Extract the (x, y) coordinate from the center of the cell holding the provided text.  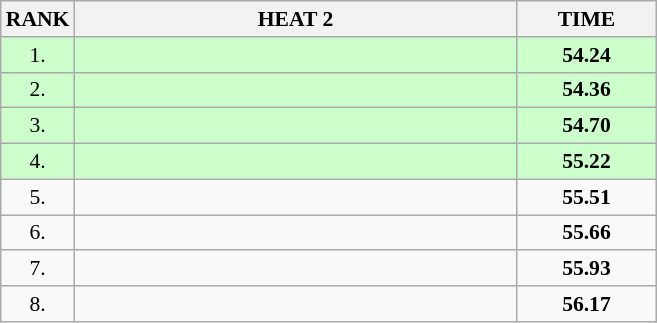
HEAT 2 (295, 19)
54.36 (587, 90)
55.66 (587, 233)
54.70 (587, 126)
RANK (38, 19)
7. (38, 269)
4. (38, 162)
1. (38, 55)
8. (38, 304)
55.22 (587, 162)
TIME (587, 19)
6. (38, 233)
55.51 (587, 197)
2. (38, 90)
5. (38, 197)
55.93 (587, 269)
54.24 (587, 55)
56.17 (587, 304)
3. (38, 126)
